Capture the cell that displays the provided text and extract its [X, Y] central coordinate. 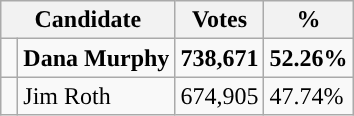
738,671 [220, 58]
Dana Murphy [96, 58]
674,905 [220, 96]
Jim Roth [96, 96]
47.74% [308, 96]
Candidate [88, 20]
52.26% [308, 58]
% [308, 20]
Votes [220, 20]
